Return [X, Y] of the center of cell containing provided text 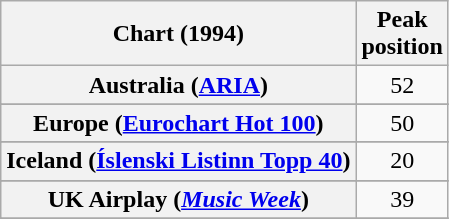
39 [402, 199]
Europe (Eurochart Hot 100) [178, 123]
Peakposition [402, 34]
Iceland (Íslenski Listinn Topp 40) [178, 161]
20 [402, 161]
50 [402, 123]
UK Airplay (Music Week) [178, 199]
Australia (ARIA) [178, 85]
52 [402, 85]
Chart (1994) [178, 34]
